Capture the cell that displays the provided text and extract its [x, y] central coordinate. 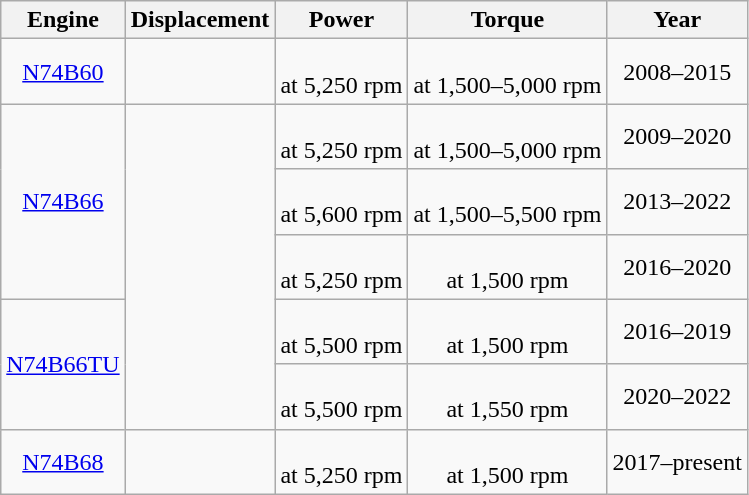
N74B66TU [63, 364]
Power [342, 20]
Torque [508, 20]
2017–present [677, 462]
2016–2020 [677, 266]
2016–2019 [677, 332]
Year [677, 20]
N74B66 [63, 202]
N74B60 [63, 72]
Engine [63, 20]
2008–2015 [677, 72]
at 1,550 rpm [508, 396]
2020–2022 [677, 396]
N74B68 [63, 462]
2009–2020 [677, 136]
at 1,500–5,500 rpm [508, 202]
2013–2022 [677, 202]
at 5,600 rpm [342, 202]
Displacement [200, 20]
